Output the [X, Y] coordinate of the center of the cell containing the given text.  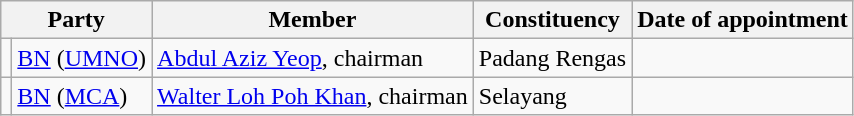
Selayang [552, 96]
Date of appointment [743, 20]
Abdul Aziz Yeop, chairman [313, 58]
Member [313, 20]
Constituency [552, 20]
BN (MCA) [82, 96]
BN (UMNO) [82, 58]
Walter Loh Poh Khan, chairman [313, 96]
Party [76, 20]
Padang Rengas [552, 58]
